Find where the given text appears and provide that cell's center as [x, y] coordinate. 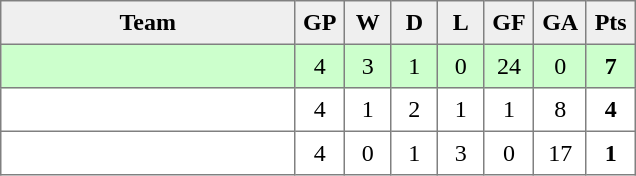
GP [320, 23]
2 [414, 110]
W [368, 23]
8 [560, 110]
GA [560, 23]
Pts [610, 23]
24 [509, 66]
GF [509, 23]
7 [610, 66]
Team [148, 23]
17 [560, 153]
D [414, 23]
L [461, 23]
